Pinpoint the cell where the given text exists, returning its (x, y) midpoint coordinate. 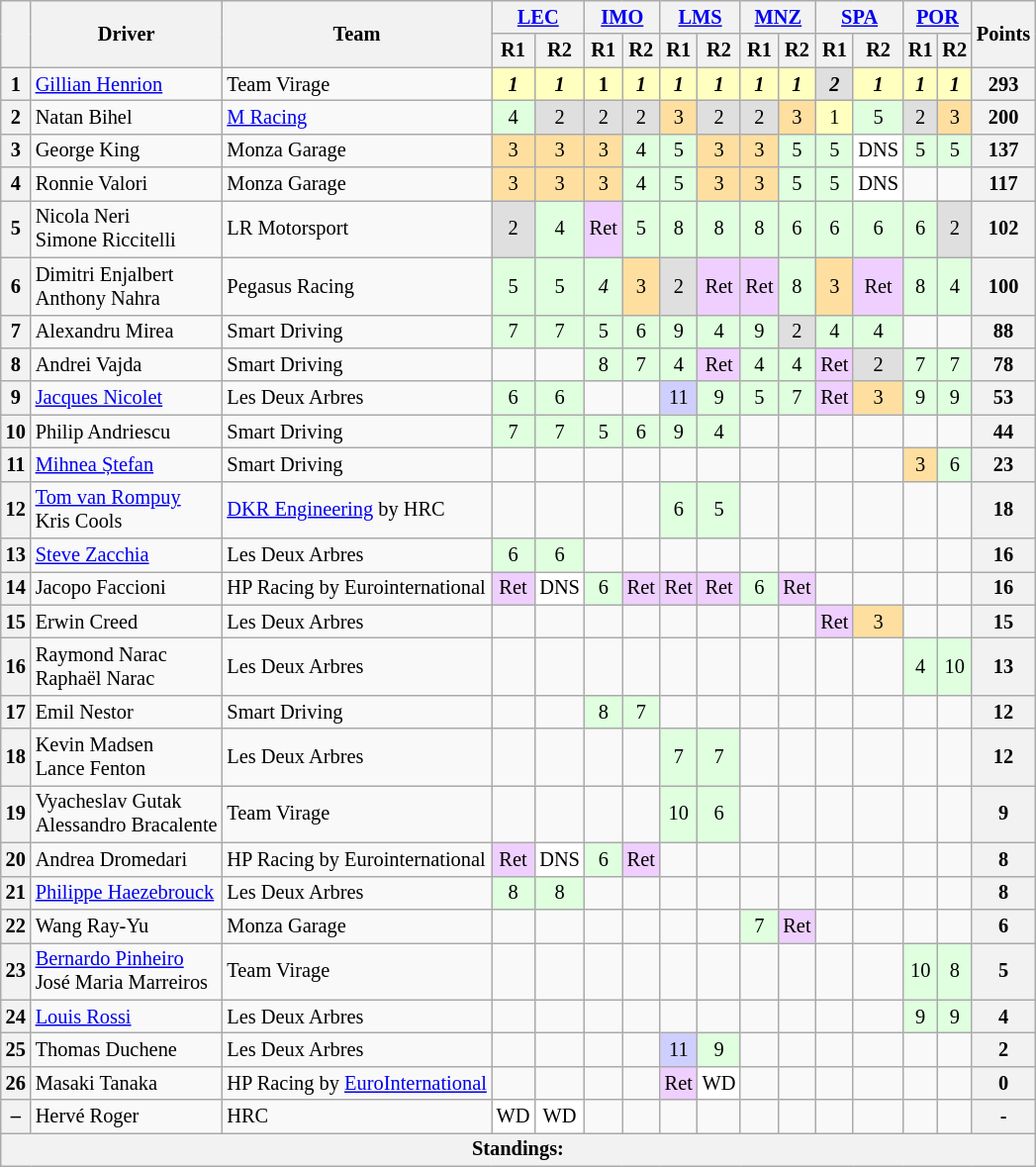
Steve Zacchia (127, 555)
19 (16, 814)
200 (1003, 117)
Andrei Vajda (127, 364)
Tom van Rompuy Kris Cools (127, 510)
Natan Bihel (127, 117)
Team (356, 34)
Emil Nestor (127, 712)
21 (16, 893)
44 (1003, 432)
Standings: (518, 1149)
293 (1003, 84)
Pegasus Racing (356, 286)
LMS (701, 17)
100 (1003, 286)
117 (1003, 184)
22 (16, 925)
- (1003, 1117)
– (16, 1117)
24 (16, 1017)
Vyacheslav Gutak Alessandro Bracalente (127, 814)
Andrea Dromedari (127, 859)
George King (127, 150)
137 (1003, 150)
20 (16, 859)
LR Motorsport (356, 229)
IMO (622, 17)
Dimitri Enjalbert Anthony Nahra (127, 286)
Raymond Narac Raphaël Narac (127, 666)
Ronnie Valori (127, 184)
MNZ (778, 17)
Jacopo Faccioni (127, 588)
25 (16, 1049)
Jacques Nicolet (127, 398)
DKR Engineering by HRC (356, 510)
Bernardo Pinheiro José Maria Marreiros (127, 971)
M Racing (356, 117)
Kevin Madsen Lance Fenton (127, 757)
Philip Andriescu (127, 432)
14 (16, 588)
Masaki Tanaka (127, 1083)
POR (938, 17)
Gillian Henrion (127, 84)
Thomas Duchene (127, 1049)
0 (1003, 1083)
HRC (356, 1117)
Wang Ray-Yu (127, 925)
53 (1003, 398)
Louis Rossi (127, 1017)
Alexandru Mirea (127, 332)
17 (16, 712)
Nicola Neri Simone Riccitelli (127, 229)
Points (1003, 34)
88 (1003, 332)
Philippe Haezebrouck (127, 893)
Mihnea Ștefan (127, 464)
Driver (127, 34)
78 (1003, 364)
Erwin Creed (127, 622)
Hervé Roger (127, 1117)
102 (1003, 229)
26 (16, 1083)
SPA (859, 17)
HP Racing by EuroInternational (356, 1083)
LEC (538, 17)
